For the text-containing cell, return its midpoint in (X, Y) coordinate format. 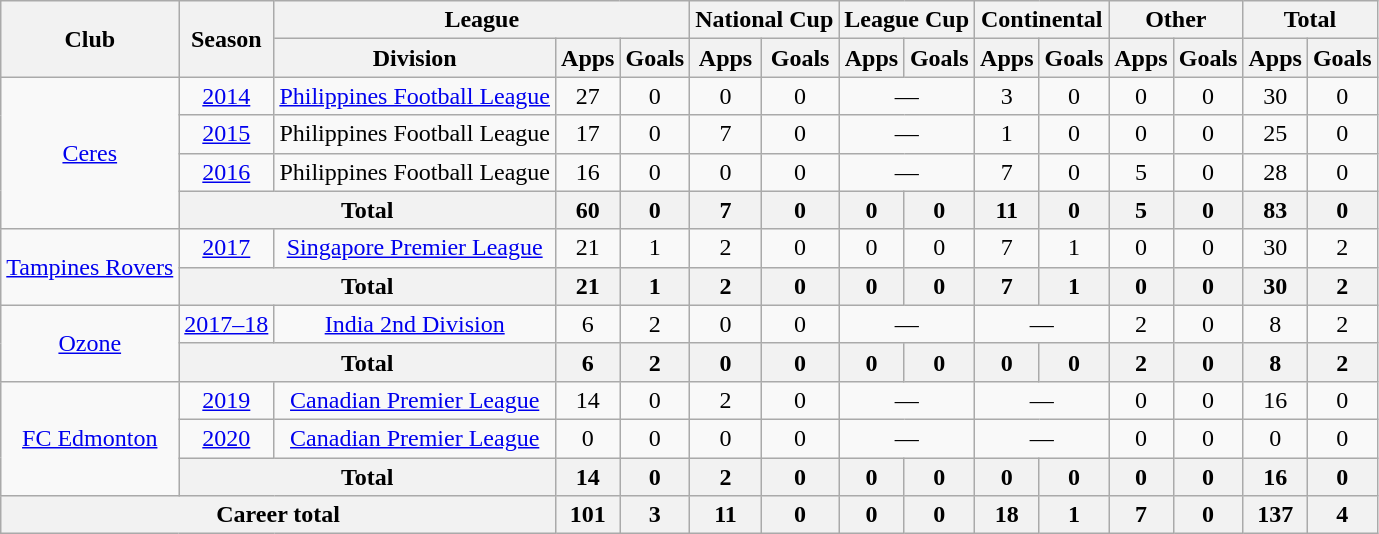
Singapore Premier League (415, 248)
60 (588, 210)
27 (588, 96)
Continental (1042, 20)
101 (588, 515)
28 (1275, 172)
4 (1342, 515)
Other (1176, 20)
Career total (278, 515)
18 (1007, 515)
2017 (226, 248)
League Cup (907, 20)
Ceres (90, 153)
137 (1275, 515)
League (482, 20)
2020 (226, 438)
Division (415, 58)
17 (588, 134)
Tampines Rovers (90, 267)
2019 (226, 400)
2016 (226, 172)
2017–18 (226, 324)
India 2nd Division (415, 324)
Ozone (90, 343)
25 (1275, 134)
2015 (226, 134)
83 (1275, 210)
Season (226, 39)
2014 (226, 96)
Club (90, 39)
National Cup (764, 20)
FC Edmonton (90, 438)
